Find where the given text appears and provide that cell's center as [X, Y] coordinate. 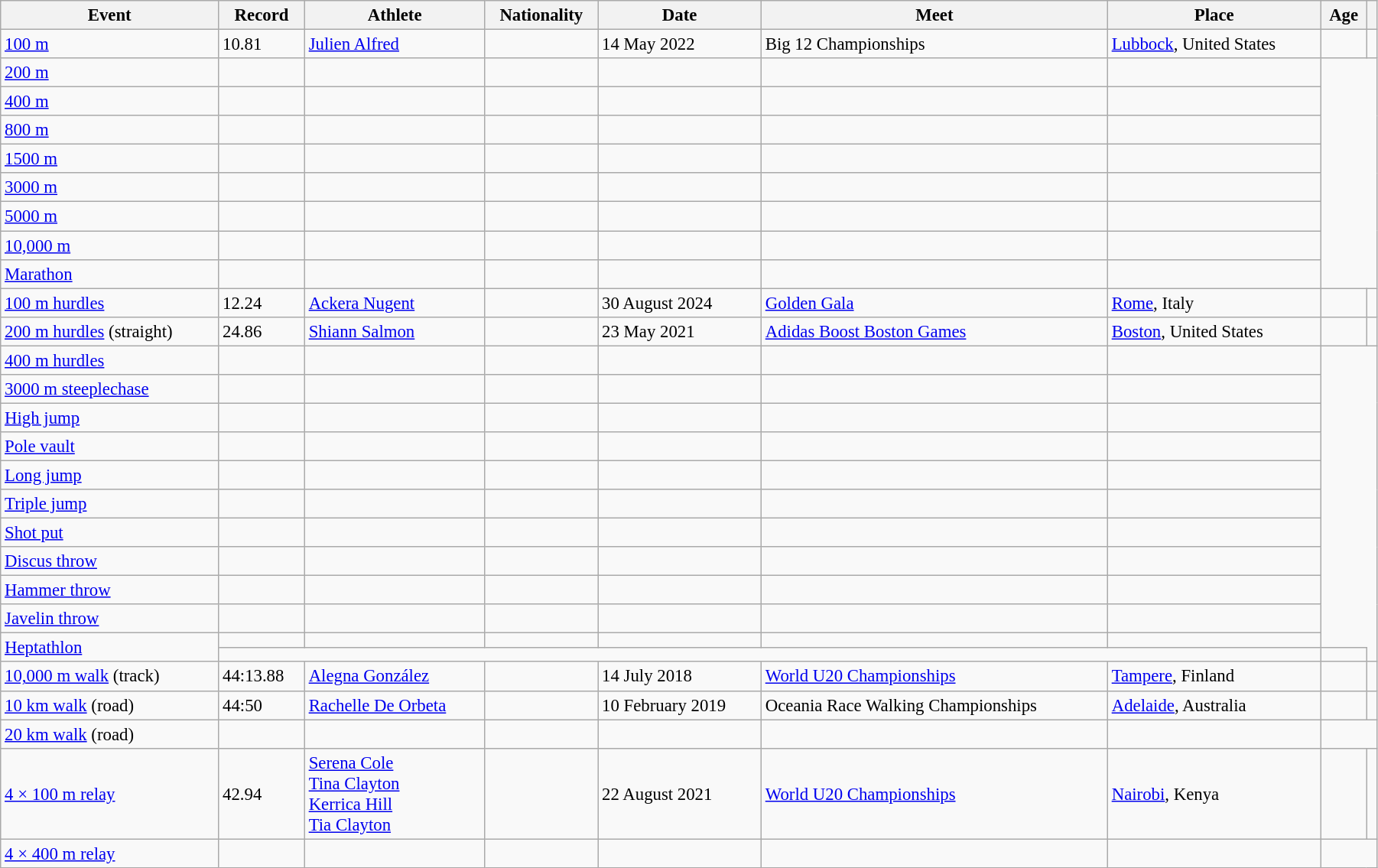
Adelaide, Australia [1214, 705]
Place [1214, 15]
Serena ColeTina ClaytonKerrica HillTia Clayton [395, 794]
14 July 2018 [680, 677]
Heptathlon [110, 648]
Meet [934, 15]
Age [1344, 15]
Nairobi, Kenya [1214, 794]
24.86 [262, 331]
3000 m steeplechase [110, 389]
4 × 400 m relay [110, 853]
400 m hurdles [110, 360]
Discus throw [110, 561]
Pole vault [110, 447]
Rachelle De Orbeta [395, 705]
Triple jump [110, 504]
1500 m [110, 159]
Event [110, 15]
Nationality [541, 15]
Golden Gala [934, 303]
Lubbock, United States [1214, 44]
Athlete [395, 15]
23 May 2021 [680, 331]
Marathon [110, 274]
High jump [110, 418]
Oceania Race Walking Championships [934, 705]
10.81 [262, 44]
14 May 2022 [680, 44]
10 km walk (road) [110, 705]
Shot put [110, 533]
3000 m [110, 187]
44:50 [262, 705]
400 m [110, 102]
Date [680, 15]
12.24 [262, 303]
Alegna González [395, 677]
22 August 2021 [680, 794]
100 m hurdles [110, 303]
20 km walk (road) [110, 734]
Big 12 Championships [934, 44]
Rome, Italy [1214, 303]
Julien Alfred [395, 44]
42.94 [262, 794]
Adidas Boost Boston Games [934, 331]
Shiann Salmon [395, 331]
Record [262, 15]
30 August 2024 [680, 303]
Tampere, Finland [1214, 677]
Hammer throw [110, 590]
10 February 2019 [680, 705]
Ackera Nugent [395, 303]
5000 m [110, 216]
Long jump [110, 475]
200 m [110, 73]
4 × 100 m relay [110, 794]
10,000 m walk (track) [110, 677]
200 m hurdles (straight) [110, 331]
800 m [110, 130]
Javelin throw [110, 619]
100 m [110, 44]
Boston, United States [1214, 331]
44:13.88 [262, 677]
10,000 m [110, 245]
